Return [X, Y] of the center of cell containing provided text 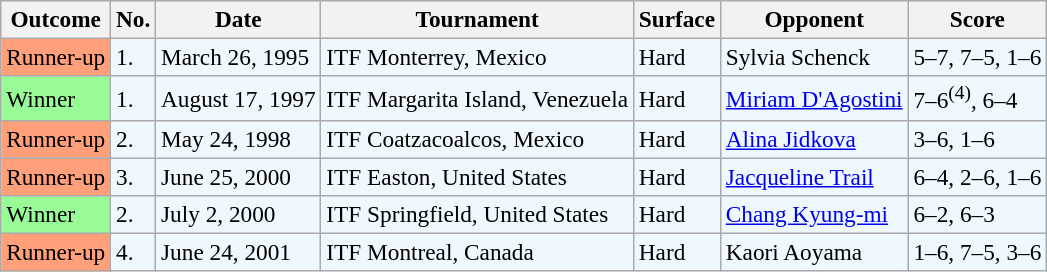
4. [134, 252]
No. [134, 19]
3. [134, 177]
Miriam D'Agostini [814, 98]
Kaori Aoyama [814, 252]
Chang Kyung-mi [814, 214]
Outcome [56, 19]
Sylvia Schenck [814, 57]
Score [978, 19]
May 24, 1998 [238, 139]
Date [238, 19]
5–7, 7–5, 1–6 [978, 57]
7–6(4), 6–4 [978, 98]
August 17, 1997 [238, 98]
6–2, 6–3 [978, 214]
ITF Monterrey, Mexico [477, 57]
1–6, 7–5, 3–6 [978, 252]
Opponent [814, 19]
June 24, 2001 [238, 252]
Tournament [477, 19]
3–6, 1–6 [978, 139]
ITF Easton, United States [477, 177]
Jacqueline Trail [814, 177]
6–4, 2–6, 1–6 [978, 177]
March 26, 1995 [238, 57]
June 25, 2000 [238, 177]
July 2, 2000 [238, 214]
ITF Coatzacoalcos, Mexico [477, 139]
Surface [676, 19]
ITF Montreal, Canada [477, 252]
ITF Margarita Island, Venezuela [477, 98]
Alina Jidkova [814, 139]
ITF Springfield, United States [477, 214]
